Return (x, y) of the center of cell containing provided text 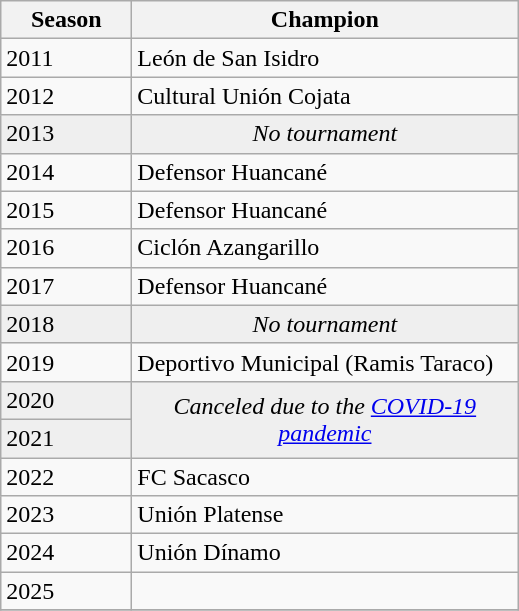
2017 (66, 286)
2013 (66, 134)
Canceled due to the COVID-19 pandemic (325, 419)
2019 (66, 362)
2025 (66, 591)
Cultural Unión Cojata (325, 96)
2016 (66, 248)
Season (66, 20)
2014 (66, 172)
Deportivo Municipal (Ramis Taraco) (325, 362)
2021 (66, 438)
2018 (66, 324)
Ciclón Azangarillo (325, 248)
2023 (66, 515)
2011 (66, 58)
FC Sacasco (325, 477)
León de San Isidro (325, 58)
2015 (66, 210)
Unión Platense (325, 515)
Champion (325, 20)
2022 (66, 477)
2020 (66, 400)
2012 (66, 96)
2024 (66, 553)
Unión Dínamo (325, 553)
